Output the (X, Y) coordinate of the center of the cell containing the given text.  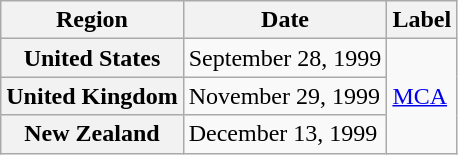
New Zealand (92, 134)
Region (92, 20)
United Kingdom (92, 96)
November 29, 1999 (285, 96)
Date (285, 20)
Label (422, 20)
December 13, 1999 (285, 134)
United States (92, 58)
September 28, 1999 (285, 58)
MCA (422, 96)
